Find where the given text appears and provide that cell's center as [x, y] coordinate. 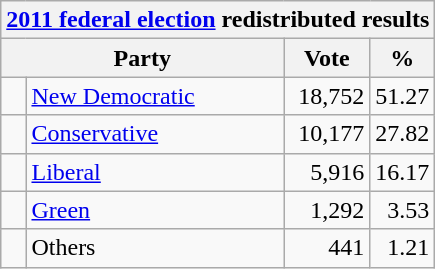
Others [155, 248]
51.27 [402, 96]
1,292 [327, 210]
5,916 [327, 172]
27.82 [402, 134]
1.21 [402, 248]
Party [142, 58]
New Democratic [155, 96]
Conservative [155, 134]
18,752 [327, 96]
% [402, 58]
Vote [327, 58]
3.53 [402, 210]
Green [155, 210]
2011 federal election redistributed results [218, 20]
Liberal [155, 172]
10,177 [327, 134]
16.17 [402, 172]
441 [327, 248]
